Identify which cell holds the provided text, then report its [x, y] central coordinate. 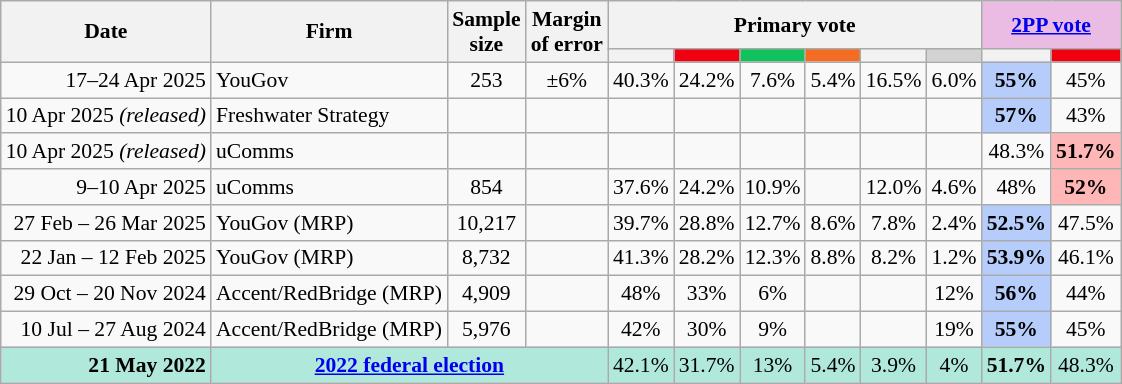
13% [773, 365]
57% [1016, 116]
4% [954, 365]
1.2% [954, 258]
12% [954, 294]
Firm [329, 32]
56% [1016, 294]
8,732 [486, 258]
±6% [567, 80]
8.8% [832, 258]
28.8% [707, 223]
2022 federal election [410, 365]
42% [641, 330]
12.0% [894, 187]
10.9% [773, 187]
42.1% [641, 365]
52.5% [1016, 223]
52% [1086, 187]
21 May 2022 [106, 365]
41.3% [641, 258]
33% [707, 294]
10 Jul – 27 Aug 2024 [106, 330]
7.6% [773, 80]
253 [486, 80]
3.9% [894, 365]
31.7% [707, 365]
16.5% [894, 80]
27 Feb – 26 Mar 2025 [106, 223]
37.6% [641, 187]
2PP vote [1052, 25]
Freshwater Strategy [329, 116]
44% [1086, 294]
4,909 [486, 294]
47.5% [1086, 223]
2.4% [954, 223]
7.8% [894, 223]
39.7% [641, 223]
8.2% [894, 258]
Primary vote [795, 25]
4.6% [954, 187]
29 Oct – 20 Nov 2024 [106, 294]
22 Jan – 12 Feb 2025 [106, 258]
10,217 [486, 223]
854 [486, 187]
5,976 [486, 330]
Marginof error [567, 32]
46.1% [1086, 258]
Date [106, 32]
8.6% [832, 223]
53.9% [1016, 258]
9% [773, 330]
17–24 Apr 2025 [106, 80]
40.3% [641, 80]
19% [954, 330]
Samplesize [486, 32]
30% [707, 330]
12.7% [773, 223]
6.0% [954, 80]
43% [1086, 116]
28.2% [707, 258]
12.3% [773, 258]
YouGov [329, 80]
9–10 Apr 2025 [106, 187]
6% [773, 294]
